Return (x, y) of the center of cell containing provided text 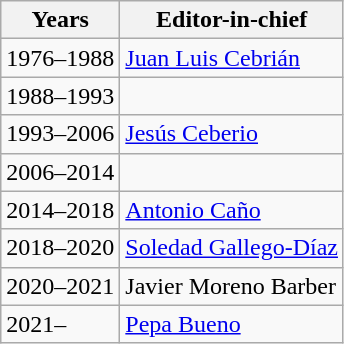
1988–1993 (60, 96)
2020–2021 (60, 286)
2006–2014 (60, 172)
2014–2018 (60, 210)
Years (60, 20)
Editor-in-chief (232, 20)
2018–2020 (60, 248)
Jesús Ceberio (232, 134)
Javier Moreno Barber (232, 286)
Juan Luis Cebrián (232, 58)
Pepa Bueno (232, 324)
Soledad Gallego-Díaz (232, 248)
Antonio Caño (232, 210)
1993–2006 (60, 134)
2021– (60, 324)
1976–1988 (60, 58)
